Provide the (X, Y) coordinate of the cell's center where the given text is located.  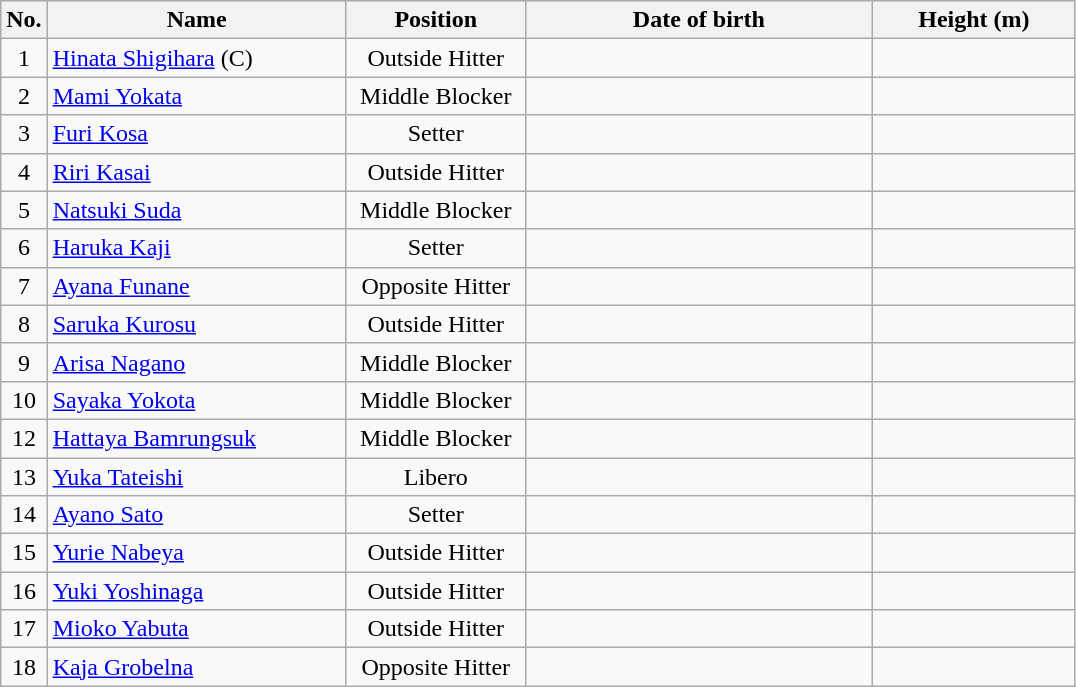
Yuka Tateishi (196, 477)
No. (24, 20)
Libero (436, 477)
Natsuki Suda (196, 210)
13 (24, 477)
7 (24, 286)
Date of birth (698, 20)
Riri Kasai (196, 172)
Ayana Funane (196, 286)
1 (24, 58)
16 (24, 591)
14 (24, 515)
Yurie Nabeya (196, 553)
18 (24, 667)
Furi Kosa (196, 134)
Sayaka Yokota (196, 400)
4 (24, 172)
8 (24, 324)
Height (m) (974, 20)
Mami Yokata (196, 96)
6 (24, 248)
Name (196, 20)
10 (24, 400)
Arisa Nagano (196, 362)
Hinata Shigihara (C) (196, 58)
Mioko Yabuta (196, 629)
5 (24, 210)
2 (24, 96)
12 (24, 438)
Hattaya Bamrungsuk (196, 438)
Ayano Sato (196, 515)
9 (24, 362)
3 (24, 134)
17 (24, 629)
Yuki Yoshinaga (196, 591)
Haruka Kaji (196, 248)
15 (24, 553)
Kaja Grobelna (196, 667)
Saruka Kurosu (196, 324)
Position (436, 20)
